Return [X, Y] of the center of cell containing provided text 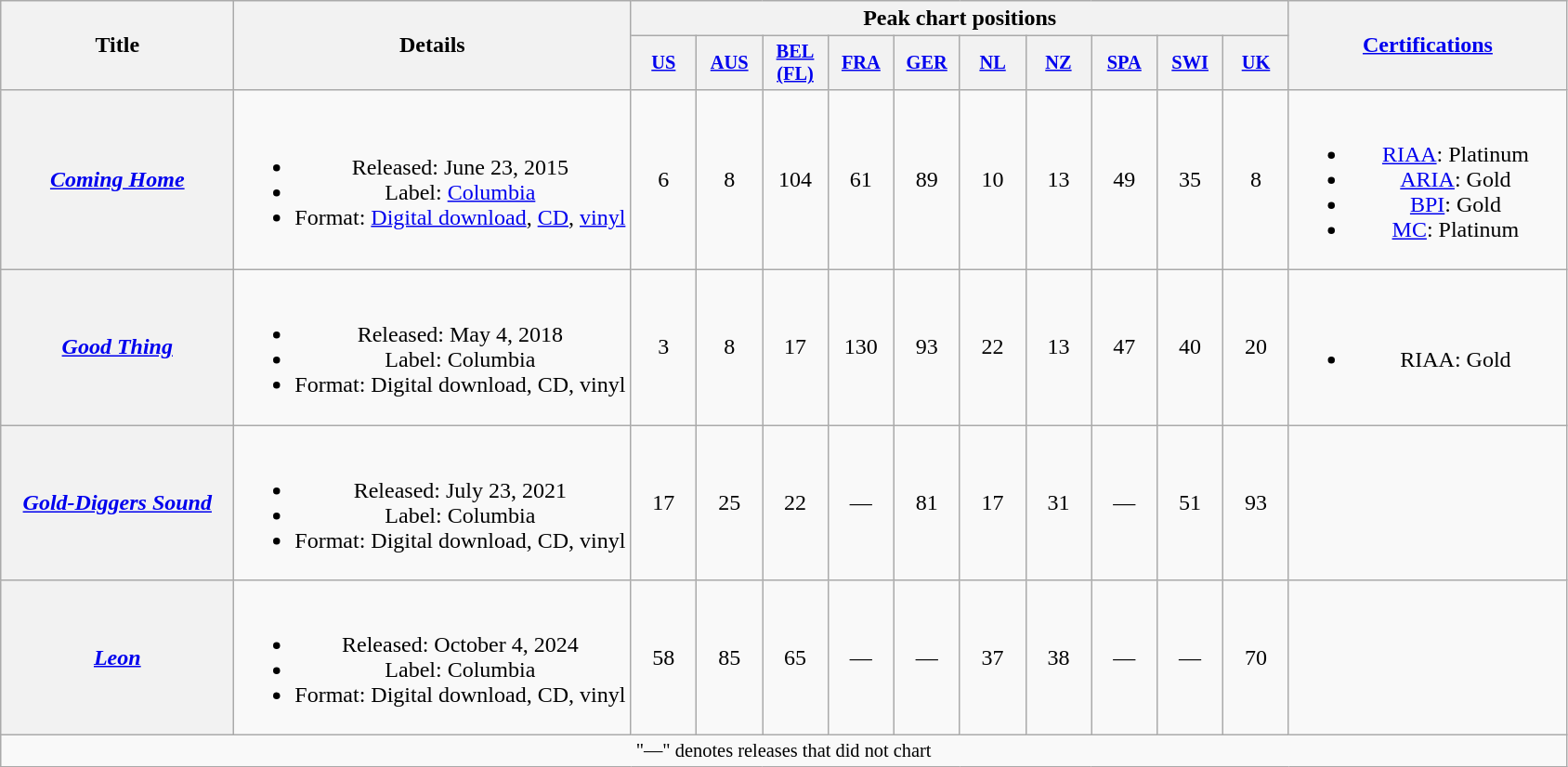
Released: October 4, 2024Label: ColumbiaFormat: Digital download, CD, vinyl [433, 657]
35 [1191, 179]
89 [927, 179]
Released: June 23, 2015Label: ColumbiaFormat: Digital download, CD, vinyl [433, 179]
25 [730, 503]
SWI [1191, 63]
38 [1059, 657]
Details [433, 45]
RIAA: PlatinumARIA: GoldBPI: GoldMC: Platinum [1427, 179]
3 [663, 347]
37 [992, 657]
61 [860, 179]
104 [795, 179]
NL [992, 63]
UK [1256, 63]
SPA [1124, 63]
Coming Home [117, 179]
Released: May 4, 2018Label: ColumbiaFormat: Digital download, CD, vinyl [433, 347]
49 [1124, 179]
Peak chart positions [960, 19]
Title [117, 45]
Gold-Diggers Sound [117, 503]
FRA [860, 63]
"—" denotes releases that did not chart [784, 751]
47 [1124, 347]
Certifications [1427, 45]
20 [1256, 347]
Released: July 23, 2021Label: ColumbiaFormat: Digital download, CD, vinyl [433, 503]
70 [1256, 657]
AUS [730, 63]
GER [927, 63]
130 [860, 347]
US [663, 63]
51 [1191, 503]
RIAA: Gold [1427, 347]
81 [927, 503]
Good Thing [117, 347]
65 [795, 657]
Leon [117, 657]
6 [663, 179]
58 [663, 657]
31 [1059, 503]
40 [1191, 347]
10 [992, 179]
BEL (FL) [795, 63]
NZ [1059, 63]
85 [730, 657]
